For the text-containing cell, return its midpoint in [X, Y] coordinate format. 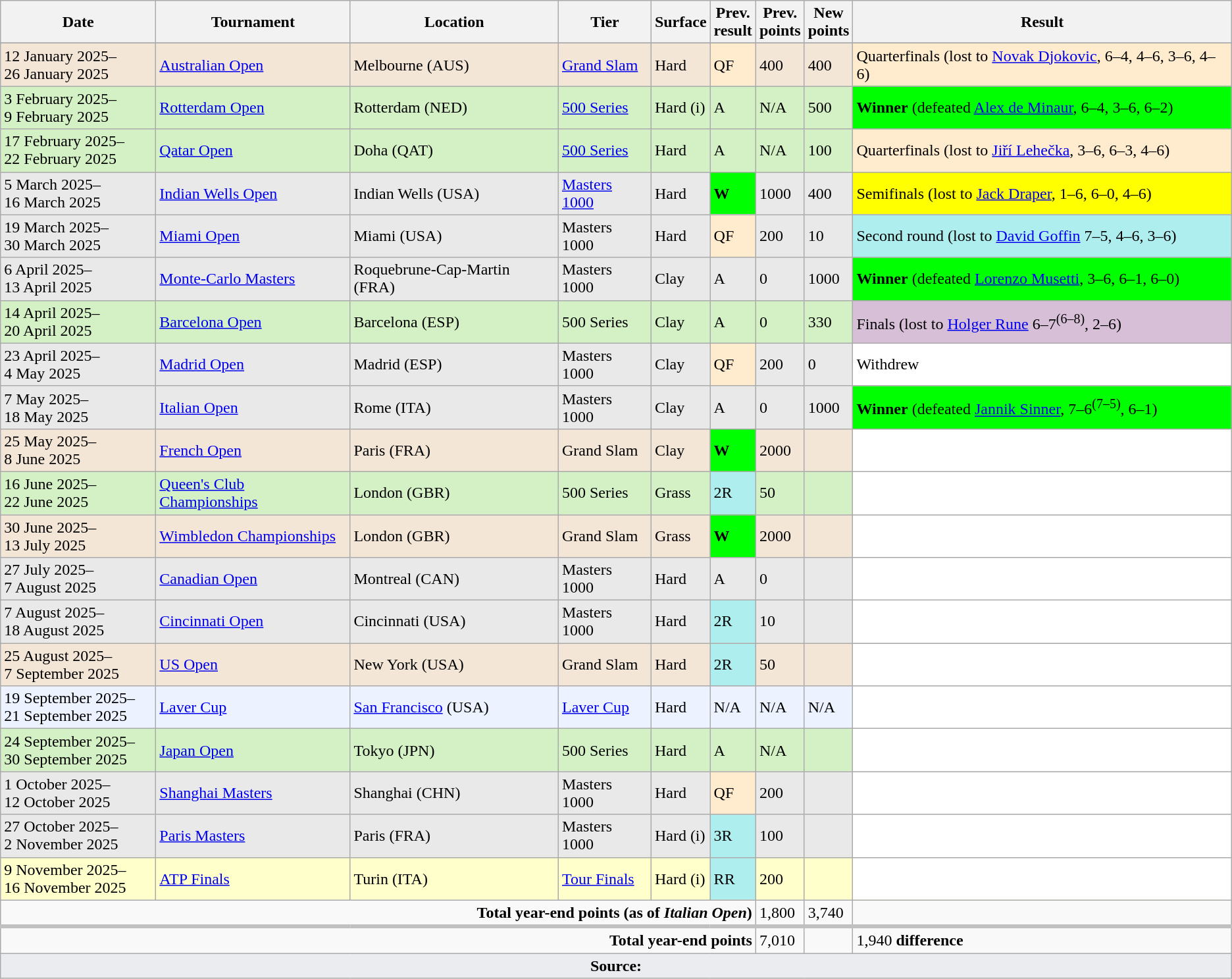
Result [1042, 22]
Miami (USA) [454, 236]
16 June 2025–22 June 2025 [78, 492]
Rotterdam (NED) [454, 108]
Winner (defeated Alex de Minaur, 6–4, 3–6, 6–2) [1042, 108]
9 November 2025–16 November 2025 [78, 878]
ATP Finals [253, 878]
Location [454, 22]
12 January 2025–26 January 2025 [78, 65]
Tournament [253, 22]
25 August 2025–7 September 2025 [78, 665]
30 June 2025–13 July 2025 [78, 536]
French Open [253, 450]
US Open [253, 665]
27 October 2025–2 November 2025 [78, 836]
3 February 2025–9 February 2025 [78, 108]
1,940 difference [1042, 939]
3,740 [829, 913]
6 April 2025–13 April 2025 [78, 279]
Australian Open [253, 65]
7 May 2025–18 May 2025 [78, 407]
24 September 2025–30 September 2025 [78, 751]
Montreal (CAN) [454, 579]
330 [829, 321]
Shanghai (CHN) [454, 793]
Semifinals (lost to Jack Draper, 1–6, 6–0, 4–6) [1042, 194]
Monte-Carlo Masters [253, 279]
Indian Wells (USA) [454, 194]
Tour Finals [604, 878]
Cincinnati Open [253, 622]
27 July 2025–7 August 2025 [78, 579]
25 May 2025–8 June 2025 [78, 450]
Withdrew [1042, 365]
Tokyo (JPN) [454, 751]
Prev.points [780, 22]
Qatar Open [253, 150]
Melbourne (AUS) [454, 65]
Shanghai Masters [253, 793]
19 September 2025–21 September 2025 [78, 707]
Madrid Open [253, 365]
Madrid (ESP) [454, 365]
1 October 2025–12 October 2025 [78, 793]
3R [733, 836]
19 March 2025–30 March 2025 [78, 236]
Canadian Open [253, 579]
Indian Wells Open [253, 194]
Finals (lost to Holger Rune 6–7(6–8), 2–6) [1042, 321]
Second round (lost to David Goffin 7–5, 4–6, 3–6) [1042, 236]
Barcelona Open [253, 321]
7 August 2025–18 August 2025 [78, 622]
New York (USA) [454, 665]
Miami Open [253, 236]
500 [829, 108]
5 March 2025–16 March 2025 [78, 194]
Quarterfinals (lost to Jiří Lehečka, 3–6, 6–3, 4–6) [1042, 150]
17 February 2025–22 February 2025 [78, 150]
7,010 [780, 939]
Newpoints [829, 22]
Prev.result [733, 22]
Paris Masters [253, 836]
RR [733, 878]
Rome (ITA) [454, 407]
Cincinnati (USA) [454, 622]
Roquebrune-Cap-Martin (FRA) [454, 279]
Surface [680, 22]
Queen's Club Championships [253, 492]
Italian Open [253, 407]
Source: [616, 966]
Tier [604, 22]
San Francisco (USA) [454, 707]
14 April 2025–20 April 2025 [78, 321]
Rotterdam Open [253, 108]
Turin (ITA) [454, 878]
1,800 [780, 913]
Quarterfinals (lost to Novak Djokovic, 6–4, 4–6, 3–6, 4–6) [1042, 65]
Total year-end points (as of Italian Open) [378, 913]
Wimbledon Championships [253, 536]
Date [78, 22]
Barcelona (ESP) [454, 321]
Winner (defeated Jannik Sinner, 7–6(7–5), 6–1) [1042, 407]
23 April 2025–4 May 2025 [78, 365]
Doha (QAT) [454, 150]
Winner (defeated Lorenzo Musetti, 3–6, 6–1, 6–0) [1042, 279]
Total year-end points [378, 939]
Japan Open [253, 751]
